Locate the cell with the specified text and output its (x, y) center coordinate. 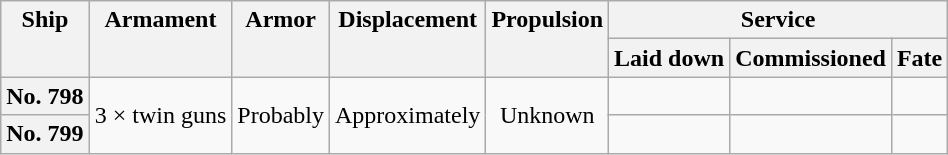
Armor (281, 39)
3 × twin guns (160, 115)
Fate (919, 58)
Propulsion (548, 39)
Displacement (408, 39)
Service (778, 20)
Unknown (548, 115)
Ship (45, 39)
Probably (281, 115)
No. 799 (45, 134)
Laid down (670, 58)
No. 798 (45, 96)
Approximately (408, 115)
Armament (160, 39)
Commissioned (811, 58)
